Locate the cell with the specified text and output its [x, y] center coordinate. 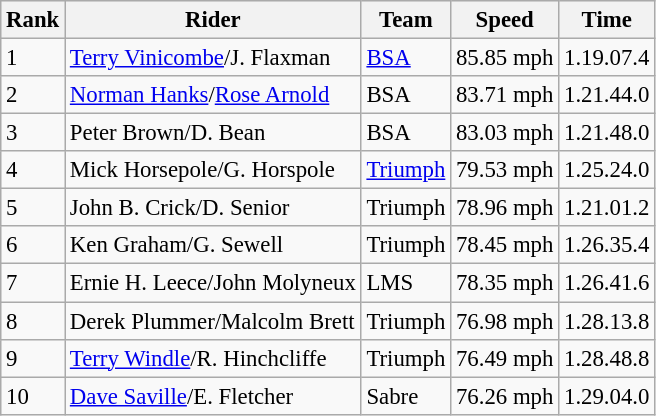
1.21.01.2 [607, 208]
Terry Vinicombe/J. Flaxman [214, 58]
1.25.24.0 [607, 170]
1.21.44.0 [607, 95]
1.28.48.8 [607, 358]
5 [33, 208]
4 [33, 170]
Rank [33, 20]
10 [33, 396]
1 [33, 58]
7 [33, 283]
1.26.41.6 [607, 283]
Mick Horsepole/G. Horspole [214, 170]
John B. Crick/D. Senior [214, 208]
8 [33, 321]
Dave Saville/E. Fletcher [214, 396]
78.45 mph [505, 245]
1.21.48.0 [607, 133]
79.53 mph [505, 170]
1.29.04.0 [607, 396]
83.71 mph [505, 95]
Ernie H. Leece/John Molyneux [214, 283]
76.49 mph [505, 358]
76.26 mph [505, 396]
Derek Plummer/Malcolm Brett [214, 321]
Ken Graham/G. Sewell [214, 245]
1.28.13.8 [607, 321]
Sabre [406, 396]
83.03 mph [505, 133]
9 [33, 358]
78.35 mph [505, 283]
2 [33, 95]
LMS [406, 283]
78.96 mph [505, 208]
Norman Hanks/Rose Arnold [214, 95]
Time [607, 20]
Rider [214, 20]
Peter Brown/D. Bean [214, 133]
Terry Windle/R. Hinchcliffe [214, 358]
1.19.07.4 [607, 58]
Speed [505, 20]
85.85 mph [505, 58]
1.26.35.4 [607, 245]
6 [33, 245]
76.98 mph [505, 321]
Team [406, 20]
3 [33, 133]
